For the text-containing cell, return its midpoint in (x, y) coordinate format. 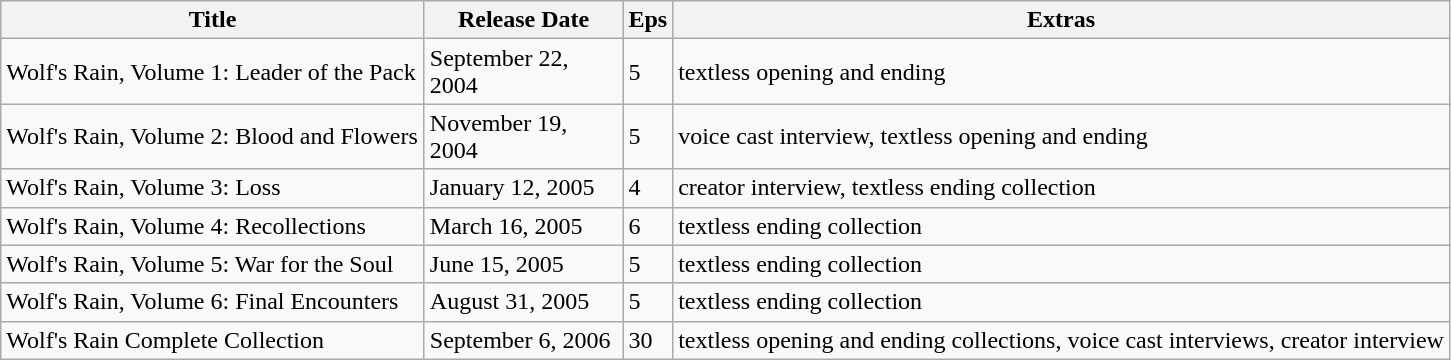
Wolf's Rain, Volume 1: Leader of the Pack (213, 72)
4 (648, 188)
August 31, 2005 (524, 302)
January 12, 2005 (524, 188)
creator interview, textless ending collection (1062, 188)
Wolf's Rain, Volume 4: Recollections (213, 226)
September 22, 2004 (524, 72)
Wolf's Rain, Volume 3: Loss (213, 188)
Release Date (524, 20)
textless opening and ending (1062, 72)
Wolf's Rain, Volume 2: Blood and Flowers (213, 136)
June 15, 2005 (524, 264)
Wolf's Rain, Volume 5: War for the Soul (213, 264)
30 (648, 340)
March 16, 2005 (524, 226)
6 (648, 226)
Title (213, 20)
textless opening and ending collections, voice cast interviews, creator interview (1062, 340)
Wolf's Rain Complete Collection (213, 340)
voice cast interview, textless opening and ending (1062, 136)
November 19, 2004 (524, 136)
Wolf's Rain, Volume 6: Final Encounters (213, 302)
Eps (648, 20)
Extras (1062, 20)
September 6, 2006 (524, 340)
